Search for the cell housing the specified text and yield its [X, Y] center coordinate. 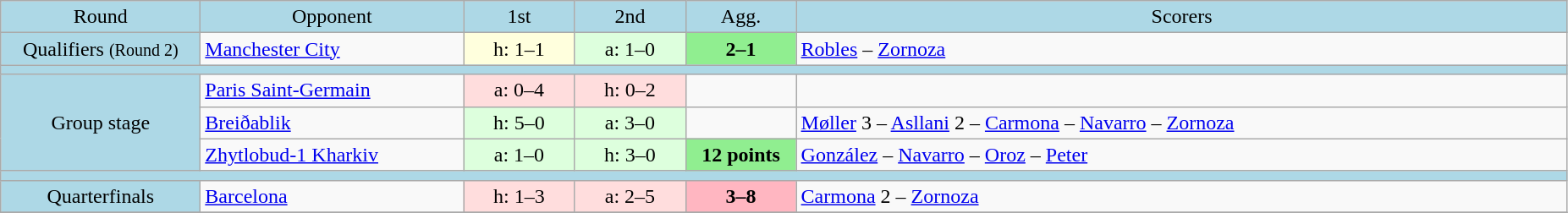
Robles – Zornoza [1181, 49]
1st [520, 17]
Scorers [1181, 17]
12 points [741, 155]
h: 1–1 [520, 49]
Zhytlobud-1 Kharkiv [332, 155]
Manchester City [332, 49]
3–8 [741, 196]
Opponent [332, 17]
Breiðablik [332, 123]
Carmona 2 – Zornoza [1181, 196]
Møller 3 – Asllani 2 – Carmona – Navarro – Zornoza [1181, 123]
Group stage [101, 123]
h: 1–3 [520, 196]
2nd [630, 17]
Barcelona [332, 196]
h: 0–2 [630, 90]
Agg. [741, 17]
Paris Saint-Germain [332, 90]
Qualifiers (Round 2) [101, 49]
h: 3–0 [630, 155]
a: 0–4 [520, 90]
Quarterfinals [101, 196]
2–1 [741, 49]
h: 5–0 [520, 123]
González – Navarro – Oroz – Peter [1181, 155]
Round [101, 17]
a: 3–0 [630, 123]
a: 2–5 [630, 196]
